Determine the [X, Y] coordinate at the center of the cell enclosing the given text.  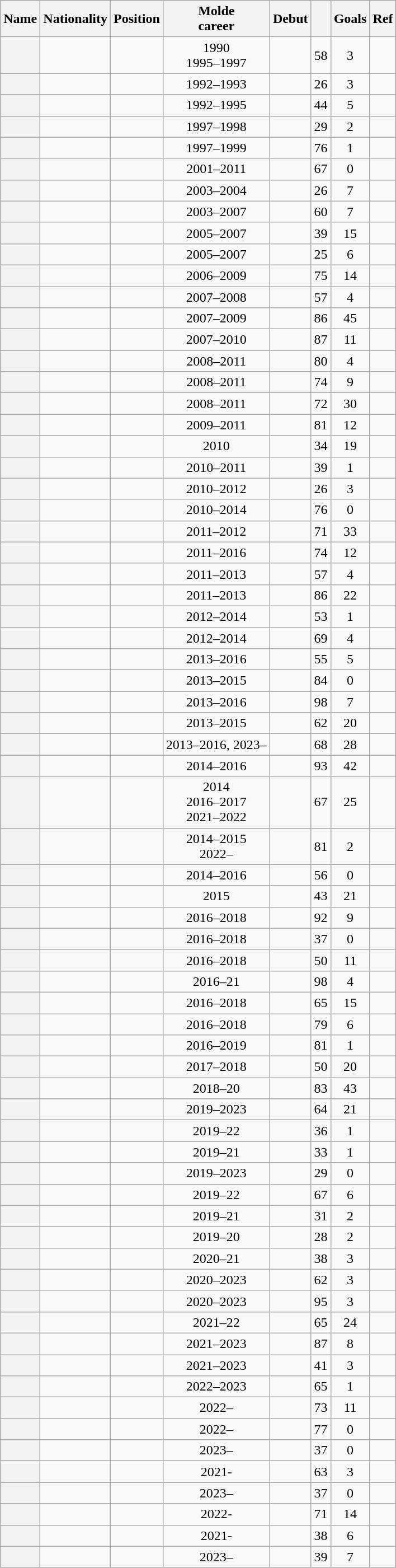
84 [321, 681]
72 [321, 404]
69 [321, 638]
75 [321, 275]
Nationality [76, 19]
64 [321, 1110]
2013–2016, 2023– [216, 745]
2021–22 [216, 1322]
22 [350, 595]
Moldecareer [216, 19]
80 [321, 361]
45 [350, 319]
53 [321, 616]
2015 [216, 896]
44 [321, 105]
2010 [216, 446]
2022–2023 [216, 1387]
2011–2012 [216, 531]
42 [350, 766]
63 [321, 1472]
58 [321, 55]
19901995–1997 [216, 55]
2003–2007 [216, 212]
77 [321, 1429]
41 [321, 1365]
1992–1995 [216, 105]
55 [321, 659]
2011–2016 [216, 553]
2017–2018 [216, 1067]
8 [350, 1344]
2022- [216, 1514]
2001–2011 [216, 169]
56 [321, 875]
2019–20 [216, 1237]
2018–20 [216, 1088]
73 [321, 1408]
19 [350, 446]
2010–2014 [216, 510]
2006–2009 [216, 275]
2016–21 [216, 981]
34 [321, 446]
30 [350, 404]
1997–1999 [216, 148]
2016–2019 [216, 1046]
Position [137, 19]
1992–1993 [216, 84]
95 [321, 1301]
20142016–20172021–2022 [216, 802]
Debut [290, 19]
1997–1998 [216, 127]
2010–2012 [216, 489]
2003–2004 [216, 190]
Goals [350, 19]
2007–2009 [216, 319]
31 [321, 1216]
79 [321, 1024]
Name [20, 19]
68 [321, 745]
2007–2010 [216, 340]
24 [350, 1322]
36 [321, 1131]
2010–2011 [216, 467]
2014–20152022– [216, 846]
60 [321, 212]
2020–21 [216, 1258]
93 [321, 766]
83 [321, 1088]
2007–2008 [216, 297]
Ref [383, 19]
92 [321, 918]
2009–2011 [216, 425]
